Scan for the cell matching the given text and deliver its [X, Y] coordinate at center. 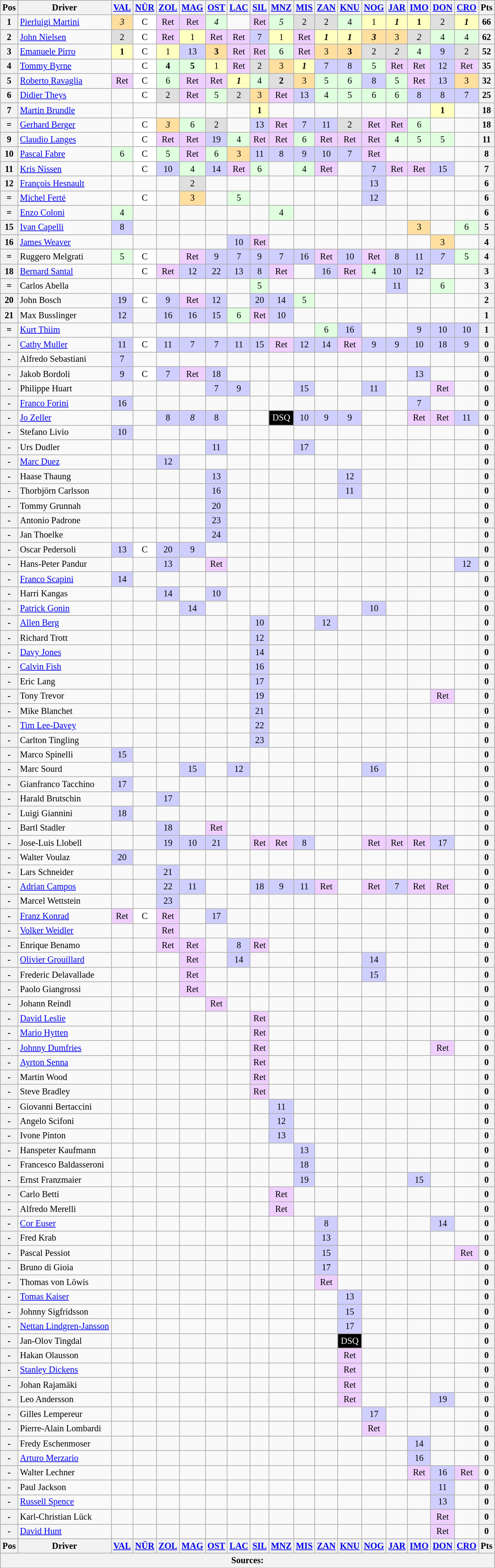
Steve Bradley [64, 1092]
Giovanni Bertaccini [64, 1107]
35 [486, 66]
David Hunt [64, 1531]
Arturo Merzario [64, 1458]
Roberto Ravaglia [64, 81]
Eric Lang [64, 682]
Fredy Eschenmoser [64, 1444]
Claudio Langes [64, 139]
Bartl Stadler [64, 828]
Mario Hytten [64, 1033]
Allen Berg [64, 623]
Carlton Tingling [64, 740]
Luigi Giannini [64, 813]
Cathy Muller [64, 344]
Antonio Padrone [64, 520]
Urs Dudler [64, 447]
Didier Theys [64, 95]
Stanley Dickens [64, 1370]
Bernard Santal [64, 271]
Nettan Lindgren-Jansson [64, 1326]
Thorbjörn Carlsson [64, 491]
John Bosch [64, 300]
Leo Andersson [64, 1400]
Volker Weidler [64, 931]
Hanspeter Kaufmann [64, 1151]
Jakob Bordoli [64, 374]
Marco Spinelli [64, 755]
Frederic Delavallade [64, 975]
Marc Sourd [64, 769]
Pascal Pessiot [64, 1253]
Martin Wood [64, 1077]
Bruno di Gioia [64, 1268]
Mike Blanchet [64, 711]
Johnny Sigfridsson [64, 1312]
Max Busslinger [64, 315]
Francesco Baldasseroni [64, 1165]
Franz Konrad [64, 916]
Davy Jones [64, 652]
Gianfranco Tacchino [64, 784]
Marcel Wettstein [64, 901]
Russell Spence [64, 1502]
John Nielsen [64, 37]
Oscar Pedersoli [64, 550]
Richard Trott [64, 638]
François Hesnault [64, 183]
Ernst Franzmaier [64, 1180]
James Weaver [64, 242]
Ivan Capelli [64, 227]
66 [486, 22]
Jo Zeller [64, 418]
Jan-Olov Tingdal [64, 1341]
Alfredo Merelli [64, 1209]
Philippe Huart [64, 388]
25 [486, 95]
Olivier Grouillard [64, 960]
Tony Trevor [64, 696]
David Leslie [64, 1019]
Tommy Grunnah [64, 506]
Ivone Pinton [64, 1136]
Emanuele Pirro [64, 51]
Hakan Olausson [64, 1356]
Franco Forini [64, 403]
Harald Brutschin [64, 799]
Martin Brundle [64, 110]
Stefano Livio [64, 432]
Enzo Coloni [64, 213]
Karl-Christian Lück [64, 1517]
Patrick Gonin [64, 608]
Lars Schneider [64, 872]
Pierluigi Martini [64, 22]
Franco Scapini [64, 579]
Ruggero Melgrati [64, 256]
Carlos Abella [64, 286]
Jose-Luis Llobell [64, 843]
Michel Ferté [64, 198]
Johan Rajamäki [64, 1385]
Johann Reindl [64, 1004]
32 [486, 81]
Tommy Byrne [64, 66]
Jan Thoelke [64, 535]
Gerhard Berger [64, 125]
Kris Nissen [64, 169]
Walter Lechner [64, 1473]
Sources: [247, 1561]
Alfredo Sebastiani [64, 359]
Hans-Peter Pandur [64, 564]
Walter Voulaz [64, 857]
Enrique Benamo [64, 945]
52 [486, 51]
Pierre-Alain Lombardi [64, 1429]
Thomas von Löwis [64, 1282]
Adrian Campos [64, 887]
62 [486, 37]
Carlo Betti [64, 1194]
Gilles Lempereur [64, 1414]
Calvin Fish [64, 667]
Ayrton Senna [64, 1063]
Kurt Thiim [64, 330]
Pascal Fabre [64, 154]
Marc Duez [64, 462]
Paul Jackson [64, 1487]
Angelo Scifoni [64, 1121]
Cor Euser [64, 1224]
Paolo Giangrossi [64, 989]
Fred Krab [64, 1238]
Tim Lee-Davey [64, 726]
Haase Thaung [64, 476]
Tomas Kaiser [64, 1297]
Johnny Dumfries [64, 1048]
24 [216, 535]
Harri Kangas [64, 594]
